Scan for the cell matching the given text and deliver its (x, y) coordinate at center. 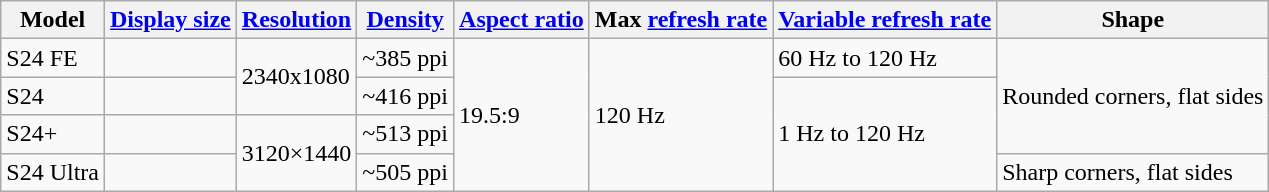
Rounded corners, flat sides (1133, 96)
Display size (170, 20)
S24 FE (53, 58)
Density (406, 20)
120 Hz (680, 115)
Sharp corners, flat sides (1133, 172)
3120×1440 (296, 153)
1 Hz to 120 Hz (885, 134)
Variable refresh rate (885, 20)
Aspect ratio (522, 20)
19.5:9 (522, 115)
Resolution (296, 20)
~513 ppi (406, 134)
~505 ppi (406, 172)
~416 ppi (406, 96)
S24+ (53, 134)
~385 ppi (406, 58)
Shape (1133, 20)
S24 Ultra (53, 172)
Max refresh rate (680, 20)
Model (53, 20)
2340x1080 (296, 77)
S24 (53, 96)
60 Hz to 120 Hz (885, 58)
